Extract the (x, y) coordinate from the center of the cell holding the provided text.  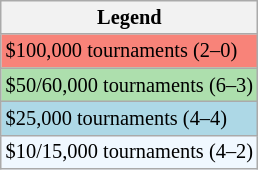
$25,000 tournaments (4–4) (130, 118)
$10/15,000 tournaments (4–2) (130, 152)
Legend (130, 17)
$100,000 tournaments (2–0) (130, 51)
$50/60,000 tournaments (6–3) (130, 85)
